Extract the (x, y) coordinate from the center of the cell holding the provided text.  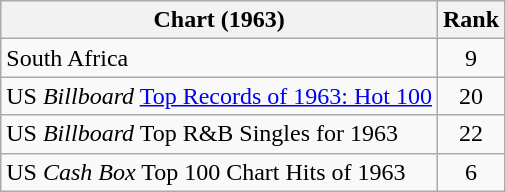
22 (470, 134)
US Billboard Top R&B Singles for 1963 (220, 134)
Rank (470, 20)
20 (470, 96)
9 (470, 58)
Chart (1963) (220, 20)
6 (470, 172)
US Billboard Top Records of 1963: Hot 100 (220, 96)
US Cash Box Top 100 Chart Hits of 1963 (220, 172)
South Africa (220, 58)
